Determine the [x, y] coordinate at the center of the cell enclosing the given text.  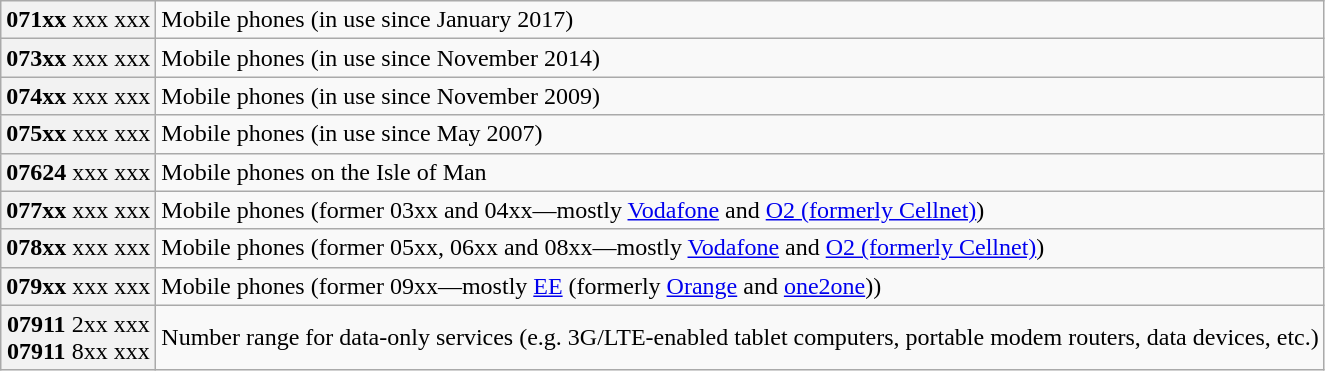
073xx xxx xxx [78, 58]
Mobile phones (former 05xx, 06xx and 08xx—mostly Vodafone and O2 (formerly Cellnet)) [740, 248]
Mobile phones on the Isle of Man [740, 172]
075xx xxx xxx [78, 134]
074xx xxx xxx [78, 96]
Mobile phones (former 03xx and 04xx—mostly Vodafone and O2 (formerly Cellnet)) [740, 210]
Number range for data-only services (e.g. 3G/LTE-enabled tablet computers, portable modem routers, data devices, etc.) [740, 338]
Mobile phones (former 09xx—mostly EE (formerly Orange and one2one)) [740, 286]
Mobile phones (in use since November 2009) [740, 96]
07624 xxx xxx [78, 172]
071xx xxx xxx [78, 20]
077xx xxx xxx [78, 210]
Mobile phones (in use since May 2007) [740, 134]
Mobile phones (in use since November 2014) [740, 58]
Mobile phones (in use since January 2017) [740, 20]
07911 2xx xxx07911 8xx xxx [78, 338]
079xx xxx xxx [78, 286]
078xx xxx xxx [78, 248]
